Extract the [X, Y] coordinate from the center of the cell holding the provided text.  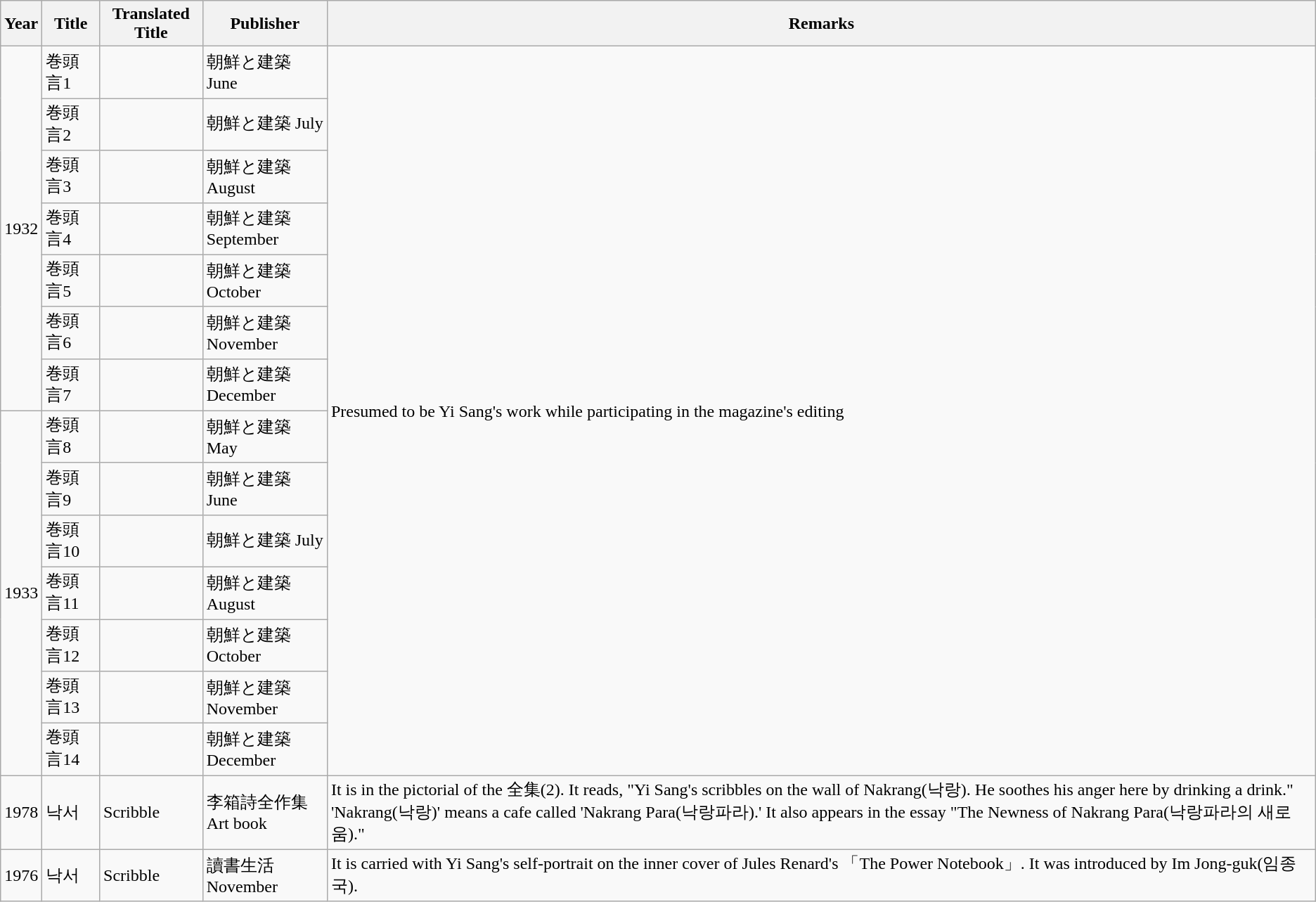
巻頭言7 [71, 385]
讀書生活 November [264, 875]
It is carried with Yi Sang's self-portrait on the inner cover of Jules Renard's 「The Power Notebook」. It was introduced by Im Jong-guk(임종국). [821, 875]
巻頭言8 [71, 437]
巻頭言5 [71, 281]
Presumed to be Yi Sang's work while participating in the magazine's editing [821, 411]
巻頭言1 [71, 72]
巻頭言11 [71, 593]
1933 [21, 593]
巻頭言13 [71, 697]
Remarks [821, 24]
Publisher [264, 24]
巻頭言14 [71, 749]
1976 [21, 875]
巻頭言12 [71, 645]
李箱詩全作集 Art book [264, 813]
巻頭言6 [71, 333]
巻頭言3 [71, 176]
巻頭言10 [71, 541]
Title [71, 24]
巻頭言4 [71, 228]
巻頭言2 [71, 124]
1978 [21, 813]
Translated Title [152, 24]
朝鮮と建築 May [264, 437]
朝鮮と建築 September [264, 228]
1932 [21, 228]
Year [21, 24]
巻頭言9 [71, 489]
